Provide the (x, y) coordinate of the cell's center where the given text is located.  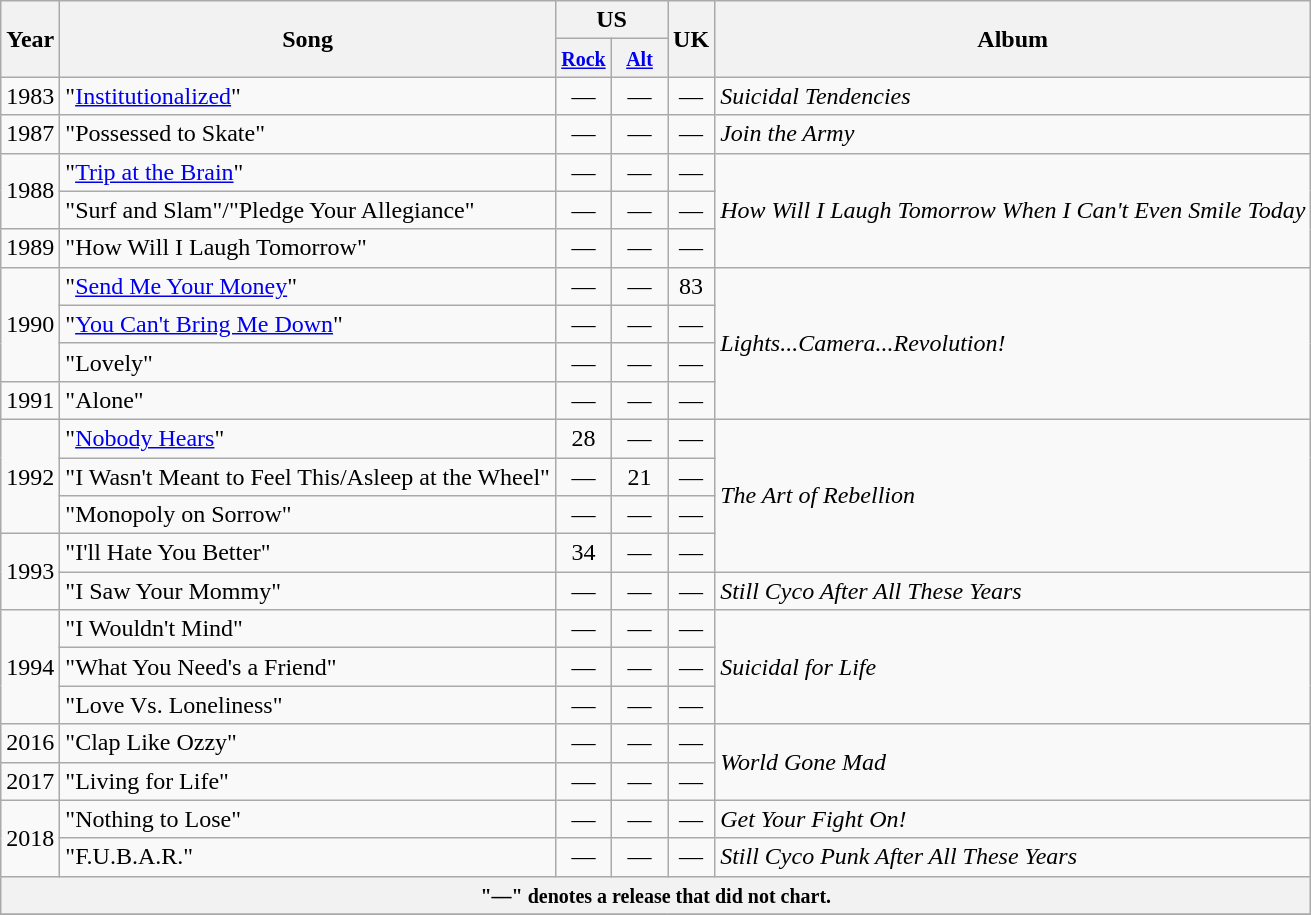
83 (692, 286)
Suicidal Tendencies (1013, 96)
2018 (30, 838)
"Nobody Hears" (308, 438)
Alt (639, 58)
How Will I Laugh Tomorrow When I Can't Even Smile Today (1013, 210)
2016 (30, 743)
1994 (30, 667)
US (611, 20)
"I Wasn't Meant to Feel This/Asleep at the Wheel" (308, 477)
1983 (30, 96)
"Possessed to Skate" (308, 134)
1992 (30, 476)
"Surf and Slam"/"Pledge Your Allegiance" (308, 210)
"I Saw Your Mommy" (308, 591)
"You Can't Bring Me Down" (308, 324)
Lights...Camera...Revolution! (1013, 343)
Get Your Fight On! (1013, 819)
"Love Vs. Loneliness" (308, 705)
"F.U.B.A.R." (308, 857)
Still Cyco After All These Years (1013, 591)
"Lovely" (308, 362)
2017 (30, 781)
Join the Army (1013, 134)
1987 (30, 134)
"Alone" (308, 400)
1988 (30, 191)
The Art of Rebellion (1013, 495)
1990 (30, 324)
"Send Me Your Money" (308, 286)
"Living for Life" (308, 781)
UK (692, 39)
34 (583, 553)
1991 (30, 400)
"Institutionalized" (308, 96)
1993 (30, 572)
"—" denotes a release that did not chart. (656, 895)
Album (1013, 39)
Still Cyco Punk After All These Years (1013, 857)
"How Will I Laugh Tomorrow" (308, 248)
Suicidal for Life (1013, 667)
"Clap Like Ozzy" (308, 743)
"Nothing to Lose" (308, 819)
"Monopoly on Sorrow" (308, 515)
"I'll Hate You Better" (308, 553)
Rock (583, 58)
28 (583, 438)
World Gone Mad (1013, 762)
"Trip at the Brain" (308, 172)
Song (308, 39)
1989 (30, 248)
Year (30, 39)
"I Wouldn't Mind" (308, 629)
"What You Need's a Friend" (308, 667)
21 (639, 477)
